Determine the [x, y] coordinate at the center of the cell enclosing the given text.  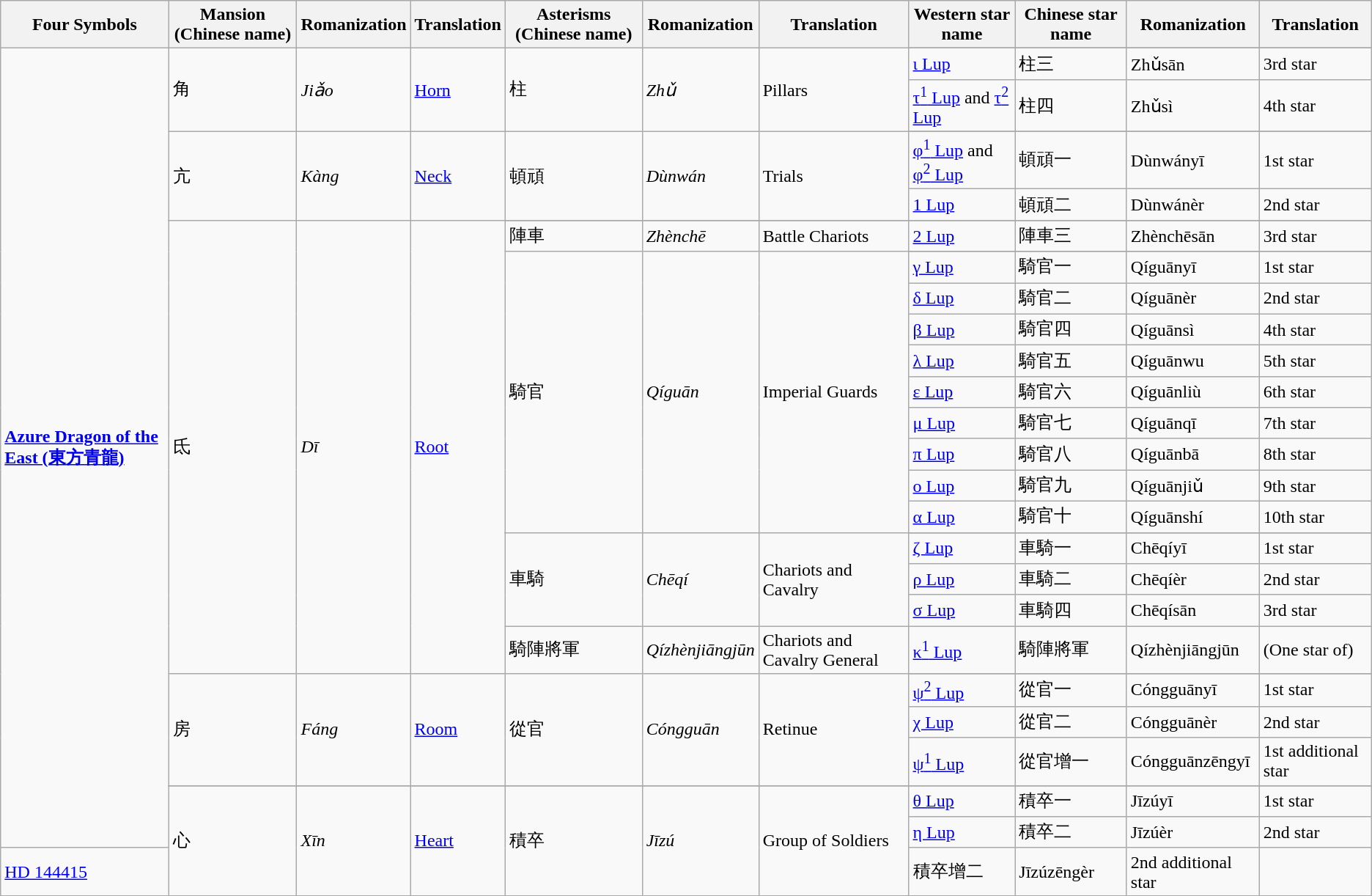
Qíguānsì [1193, 330]
柱三 [1072, 65]
Chinese star name [1072, 25]
1 Lup [962, 205]
7th star [1315, 424]
β Lup [962, 330]
Qíguānyī [1193, 267]
積卒一 [1072, 801]
Jīzú [701, 840]
δ Lup [962, 299]
Fáng [353, 730]
φ1 Lup and φ2 Lup [962, 161]
Heart [457, 840]
Cóngguānyī [1193, 691]
Chēqí [701, 579]
8th star [1315, 455]
HD 144415 [85, 871]
騎官一 [1072, 267]
積卒二 [1072, 833]
Dùnwán [701, 176]
Qíguānjiǔ [1193, 485]
頓頑 [573, 176]
Trials [834, 176]
從官增一 [1072, 761]
Neck [457, 176]
ζ Lup [962, 548]
Root [457, 447]
Battle Chariots [834, 236]
9th star [1315, 485]
ι Lup [962, 65]
Qíguānqī [1193, 424]
騎官八 [1072, 455]
Qíguānshí [1193, 518]
頓頑二 [1072, 205]
Qíguānwu [1193, 361]
Jīzúzēngèr [1072, 871]
車騎一 [1072, 548]
Cóngguānèr [1193, 721]
Chariots and Cavalry [834, 579]
車騎二 [1072, 579]
Dùnwánèr [1193, 205]
λ Lup [962, 361]
亢 [233, 176]
車騎 [573, 579]
Zhǔsì [1193, 106]
頓頑一 [1072, 161]
Mansion (Chinese name) [233, 25]
柱四 [1072, 106]
Zhǔsān [1193, 65]
陣車 [573, 236]
Qíguānbā [1193, 455]
車騎四 [1072, 610]
2nd additional star [1193, 871]
Pillars [834, 90]
π Lup [962, 455]
Azure Dragon of the East (東方青龍) [85, 448]
陣車三 [1072, 236]
騎官二 [1072, 299]
Qíguānèr [1193, 299]
Chēqíèr [1193, 579]
Group of Soldiers [834, 840]
Cóngguānzēngyī [1193, 761]
Cóngguān [701, 730]
α Lup [962, 518]
Jīzúèr [1193, 833]
Dùnwányī [1193, 161]
μ Lup [962, 424]
ψ1 Lup [962, 761]
ε Lup [962, 392]
從官 [573, 730]
κ1 Lup [962, 650]
2 Lup [962, 236]
騎官四 [1072, 330]
ο Lup [962, 485]
Zhènchēsān [1193, 236]
(One star of) [1315, 650]
騎官十 [1072, 518]
柱 [573, 90]
σ Lup [962, 610]
騎官 [573, 392]
從官一 [1072, 691]
10th star [1315, 518]
γ Lup [962, 267]
氐 [233, 447]
θ Lup [962, 801]
房 [233, 730]
從官二 [1072, 721]
η Lup [962, 833]
τ1 Lup and τ2 Lup [962, 106]
積卒增二 [962, 871]
Qíguānliù [1193, 392]
Zhènchē [701, 236]
騎官五 [1072, 361]
Asterisms (Chinese name) [573, 25]
Qíguān [701, 392]
Imperial Guards [834, 392]
ρ Lup [962, 579]
χ Lup [962, 721]
1st additional star [1315, 761]
騎官六 [1072, 392]
Chariots and Cavalry General [834, 650]
積卒 [573, 840]
騎官九 [1072, 485]
Zhǔ [701, 90]
Kàng [353, 176]
Xīn [353, 840]
Jīzúyī [1193, 801]
6th star [1315, 392]
Four Symbols [85, 25]
Chēqísān [1193, 610]
Western star name [962, 25]
心 [233, 840]
Chēqíyī [1193, 548]
ψ2 Lup [962, 691]
騎官七 [1072, 424]
5th star [1315, 361]
Jiǎo [353, 90]
Retinue [834, 730]
Horn [457, 90]
角 [233, 90]
Room [457, 730]
Dī [353, 447]
